Provide the (X, Y) coordinate of the cell's center where the given text is located.  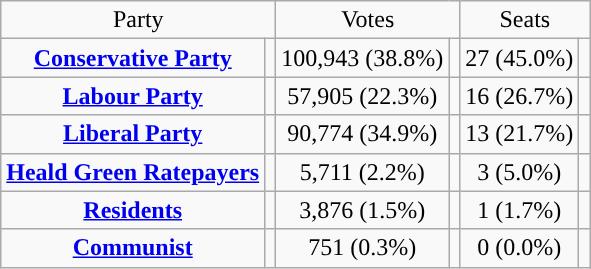
Residents (133, 210)
3 (5.0%) (520, 172)
Conservative Party (133, 58)
0 (0.0%) (520, 248)
57,905 (22.3%) (362, 96)
13 (21.7%) (520, 134)
1 (1.7%) (520, 210)
16 (26.7%) (520, 96)
Seats (525, 20)
90,774 (34.9%) (362, 134)
27 (45.0%) (520, 58)
Labour Party (133, 96)
751 (0.3%) (362, 248)
5,711 (2.2%) (362, 172)
Heald Green Ratepayers (133, 172)
Party (138, 20)
3,876 (1.5%) (362, 210)
Liberal Party (133, 134)
100,943 (38.8%) (362, 58)
Votes (368, 20)
Communist (133, 248)
